Detect which cell encompasses the target text, then output its [x, y] center coordinate. 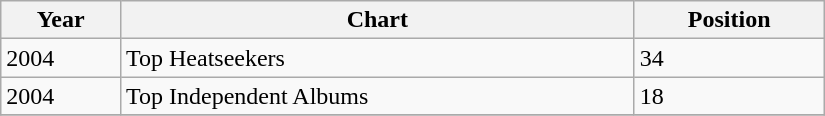
18 [729, 96]
34 [729, 58]
Top Independent Albums [377, 96]
Position [729, 20]
Top Heatseekers [377, 58]
Year [61, 20]
Chart [377, 20]
